Return the (X, Y) coordinate for the center point of the cell that contains the specified text.  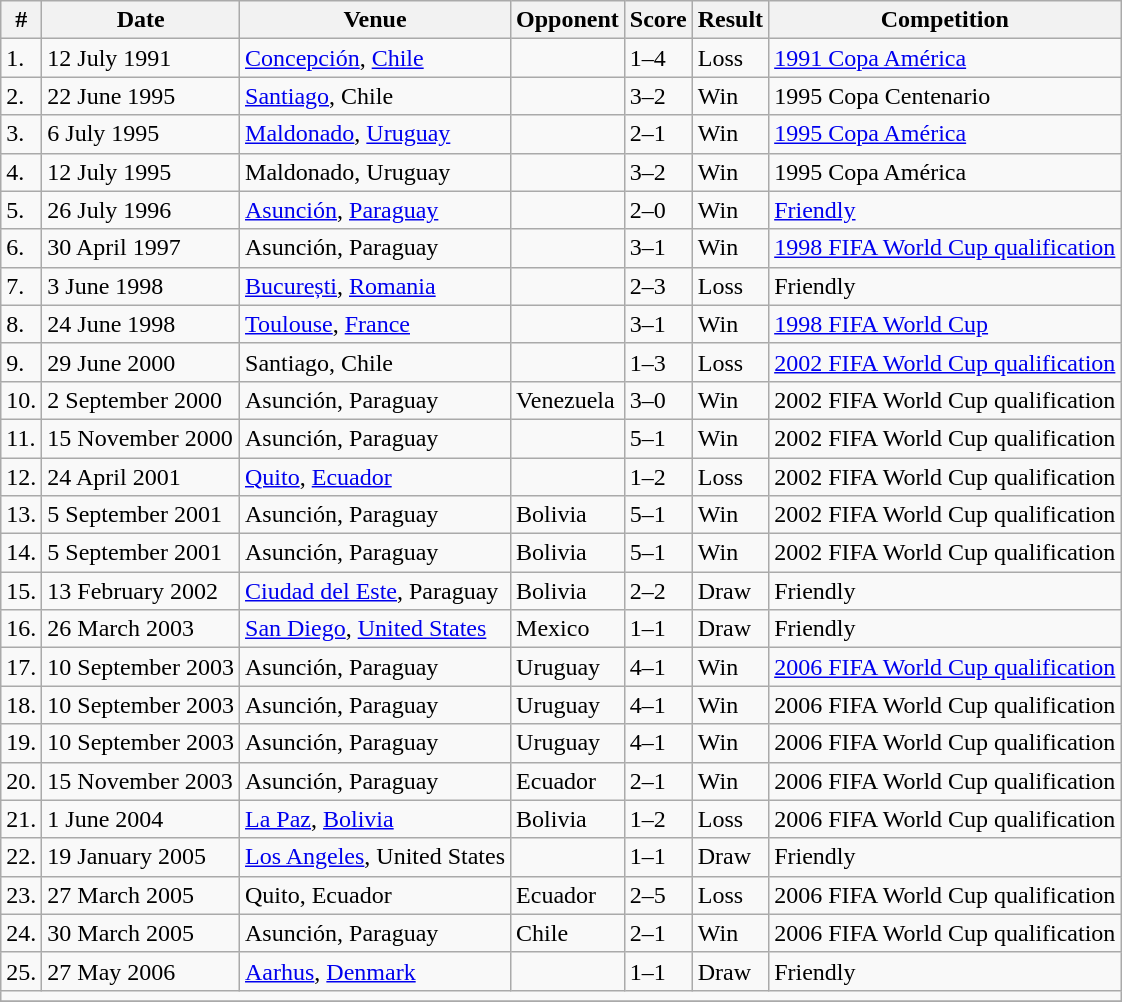
24 April 2001 (141, 477)
2–0 (658, 210)
10. (22, 400)
15. (22, 591)
Los Angeles, United States (376, 857)
15 November 2003 (141, 781)
22 June 1995 (141, 96)
Opponent (568, 20)
Mexico (568, 629)
3 June 1998 (141, 286)
13. (22, 515)
1998 FIFA World Cup qualification (945, 248)
12. (22, 477)
30 March 2005 (141, 933)
23. (22, 895)
11. (22, 438)
La Paz, Bolivia (376, 819)
Aarhus, Denmark (376, 971)
29 June 2000 (141, 362)
16. (22, 629)
Concepción, Chile (376, 58)
22. (22, 857)
20. (22, 781)
24. (22, 933)
19. (22, 743)
25. (22, 971)
13 February 2002 (141, 591)
21. (22, 819)
Venue (376, 20)
Score (658, 20)
1991 Copa América (945, 58)
30 April 1997 (141, 248)
2–3 (658, 286)
1998 FIFA World Cup (945, 324)
Toulouse, France (376, 324)
1. (22, 58)
Chile (568, 933)
2 September 2000 (141, 400)
26 July 1996 (141, 210)
1–4 (658, 58)
San Diego, United States (376, 629)
19 January 2005 (141, 857)
1–3 (658, 362)
18. (22, 705)
# (22, 20)
2–2 (658, 591)
5. (22, 210)
Result (730, 20)
17. (22, 667)
8. (22, 324)
14. (22, 553)
12 July 1995 (141, 172)
27 May 2006 (141, 971)
6 July 1995 (141, 134)
9. (22, 362)
3–0 (658, 400)
2. (22, 96)
București, Romania (376, 286)
2–5 (658, 895)
27 March 2005 (141, 895)
15 November 2000 (141, 438)
7. (22, 286)
Venezuela (568, 400)
Ciudad del Este, Paraguay (376, 591)
6. (22, 248)
1 June 2004 (141, 819)
4. (22, 172)
26 March 2003 (141, 629)
1995 Copa Centenario (945, 96)
Competition (945, 20)
Date (141, 20)
24 June 1998 (141, 324)
3. (22, 134)
12 July 1991 (141, 58)
